Scan for the cell matching the given text and deliver its (X, Y) coordinate at center. 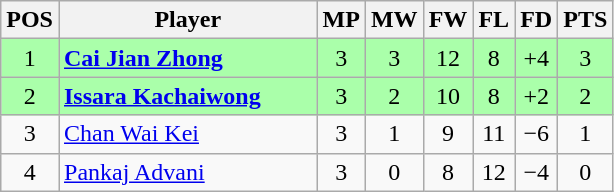
+2 (536, 96)
11 (494, 134)
MW (394, 20)
PTS (586, 20)
Player (188, 20)
4 (30, 172)
MP (341, 20)
+4 (536, 58)
FD (536, 20)
10 (448, 96)
Issara Kachaiwong (188, 96)
Cai Jian Zhong (188, 58)
Pankaj Advani (188, 172)
FW (448, 20)
Chan Wai Kei (188, 134)
−6 (536, 134)
9 (448, 134)
POS (30, 20)
−4 (536, 172)
FL (494, 20)
